Find where the given text appears and provide that cell's center as [x, y] coordinate. 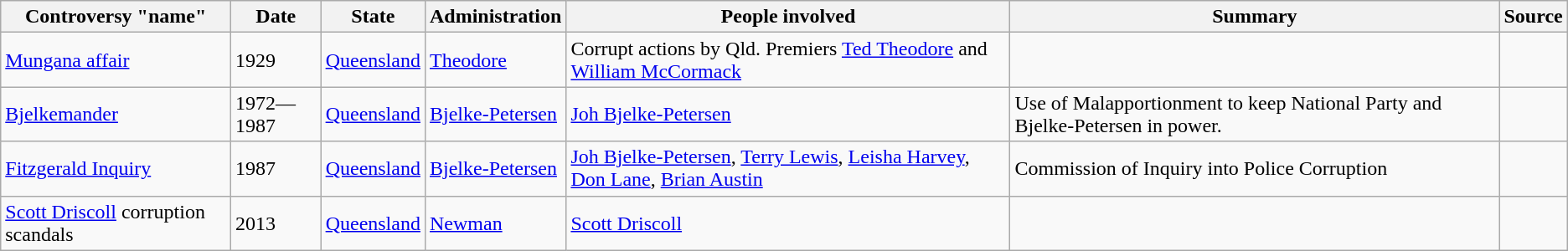
1987 [276, 169]
State [373, 17]
Use of Malapportionment to keep National Party and Bjelke-Petersen in power. [1255, 114]
Bjelkemander [116, 114]
Mungana affair [116, 60]
Corrupt actions by Qld. Premiers Ted Theodore and William McCormack [788, 60]
2013 [276, 223]
Commission of Inquiry into Police Corruption [1255, 169]
Joh Bjelke-Petersen, Terry Lewis, Leisha Harvey, Don Lane, Brian Austin [788, 169]
Theodore [495, 60]
Joh Bjelke-Petersen [788, 114]
1972—1987 [276, 114]
Scott Driscoll [788, 223]
Summary [1255, 17]
People involved [788, 17]
Scott Driscoll corruption scandals [116, 223]
1929 [276, 60]
Date [276, 17]
Source [1533, 17]
Fitzgerald Inquiry [116, 169]
Controversy "name" [116, 17]
Administration [495, 17]
Newman [495, 223]
